Output the (x, y) coordinate of the center of the cell containing the given text.  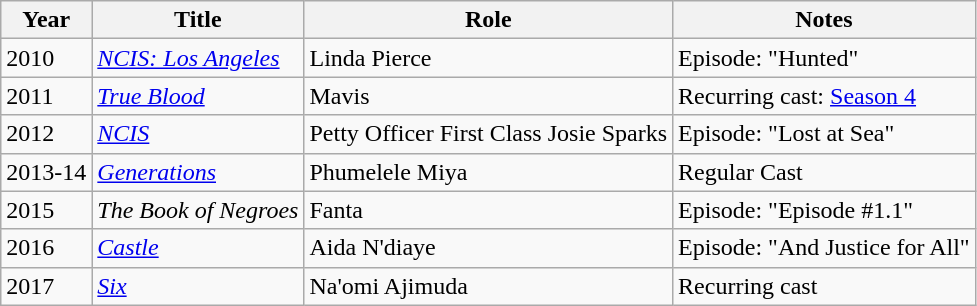
Episode: "And Justice for All" (824, 248)
Role (488, 20)
NCIS: Los Angeles (198, 58)
Episode: "Hunted" (824, 58)
2017 (46, 286)
Generations (198, 172)
Episode: "Episode #1.1" (824, 210)
2015 (46, 210)
Six (198, 286)
Castle (198, 248)
Episode: "Lost at Sea" (824, 134)
Recurring cast: Season 4 (824, 96)
2013-14 (46, 172)
Fanta (488, 210)
Na'omi Ajimuda (488, 286)
2016 (46, 248)
2012 (46, 134)
Notes (824, 20)
Title (198, 20)
Aida N'diaye (488, 248)
2011 (46, 96)
NCIS (198, 134)
Recurring cast (824, 286)
Linda Pierce (488, 58)
2010 (46, 58)
Mavis (488, 96)
True Blood (198, 96)
Petty Officer First Class Josie Sparks (488, 134)
Year (46, 20)
Regular Cast (824, 172)
Phumelele Miya (488, 172)
The Book of Negroes (198, 210)
